Find where the given text appears and provide that cell's center as [x, y] coordinate. 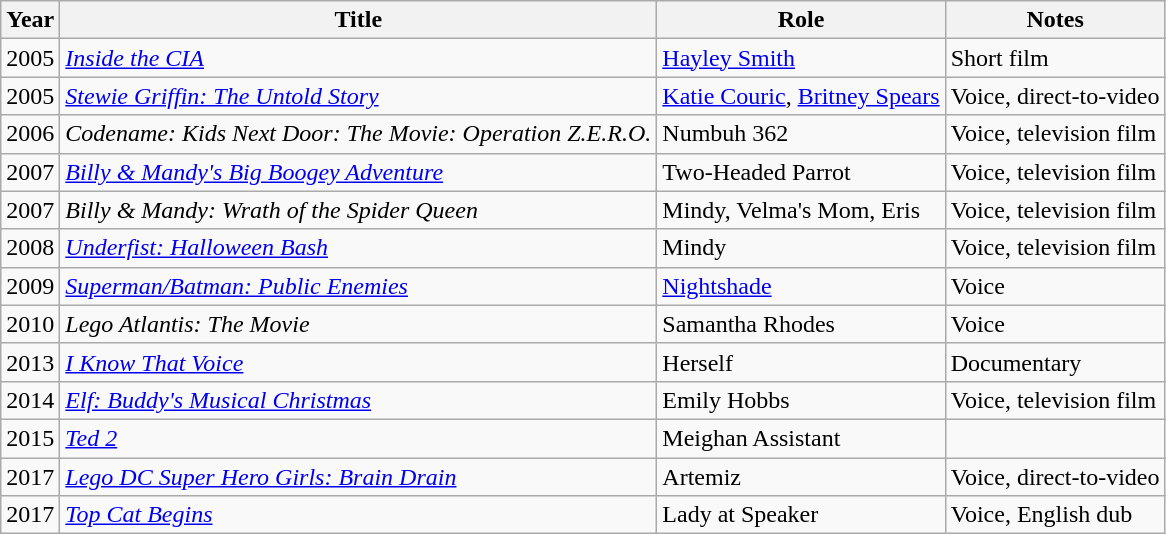
2009 [30, 286]
Mindy [801, 248]
Top Cat Begins [358, 515]
Emily Hobbs [801, 400]
Billy & Mandy: Wrath of the Spider Queen [358, 210]
Voice, English dub [1055, 515]
Artemiz [801, 477]
Katie Couric, Britney Spears [801, 96]
Title [358, 20]
Herself [801, 362]
Role [801, 20]
Year [30, 20]
Superman/Batman: Public Enemies [358, 286]
Codename: Kids Next Door: The Movie: Operation Z.E.R.O. [358, 134]
2014 [30, 400]
Mindy, Velma's Mom, Eris [801, 210]
Samantha Rhodes [801, 324]
Hayley Smith [801, 58]
Documentary [1055, 362]
2008 [30, 248]
Billy & Mandy's Big Boogey Adventure [358, 172]
Notes [1055, 20]
2013 [30, 362]
Two-Headed Parrot [801, 172]
Meighan Assistant [801, 438]
Lego DC Super Hero Girls: Brain Drain [358, 477]
Short film [1055, 58]
Nightshade [801, 286]
Lady at Speaker [801, 515]
Underfist: Halloween Bash [358, 248]
2010 [30, 324]
I Know That Voice [358, 362]
Stewie Griffin: The Untold Story [358, 96]
Lego Atlantis: The Movie [358, 324]
Ted 2 [358, 438]
Inside the CIA [358, 58]
2006 [30, 134]
Numbuh 362 [801, 134]
Elf: Buddy's Musical Christmas [358, 400]
2015 [30, 438]
